Locate the cell with the specified text and output its [x, y] center coordinate. 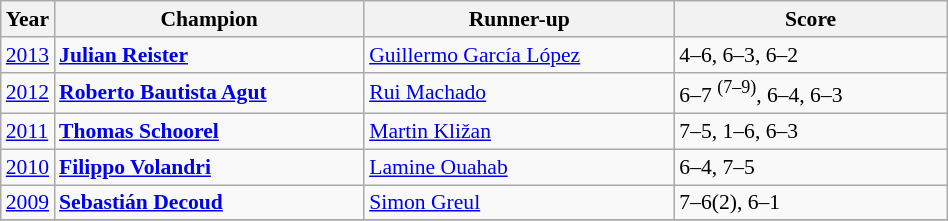
Guillermo García López [519, 55]
Lamine Ouahab [519, 167]
7–6(2), 6–1 [810, 203]
6–7 (7–9), 6–4, 6–3 [810, 92]
Champion [209, 19]
Filippo Volandri [209, 167]
2012 [28, 92]
2010 [28, 167]
2009 [28, 203]
Runner-up [519, 19]
Martin Kližan [519, 132]
Thomas Schoorel [209, 132]
Roberto Bautista Agut [209, 92]
Simon Greul [519, 203]
2013 [28, 55]
Julian Reister [209, 55]
Year [28, 19]
6–4, 7–5 [810, 167]
Score [810, 19]
7–5, 1–6, 6–3 [810, 132]
4–6, 6–3, 6–2 [810, 55]
Rui Machado [519, 92]
Sebastián Decoud [209, 203]
2011 [28, 132]
